Identify which cell holds the provided text, then report its [x, y] central coordinate. 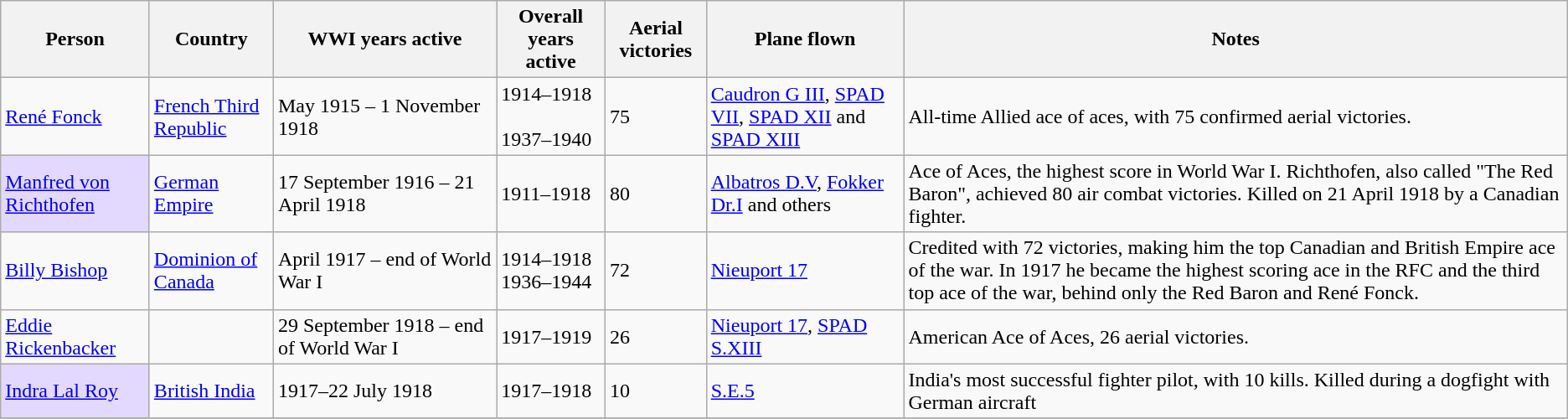
26 [657, 337]
April 1917 – end of World War I [384, 271]
75 [657, 116]
1917–22 July 1918 [384, 391]
Country [211, 39]
All-time Allied ace of aces, with 75 confirmed aerial victories. [1235, 116]
1911–1918 [551, 194]
Manfred von Richthofen [75, 194]
17 September 1916 – 21 April 1918 [384, 194]
Person [75, 39]
German Empire [211, 194]
Nieuport 17, SPAD S.XIII [805, 337]
Caudron G III, SPAD VII, SPAD XII and SPAD XIII [805, 116]
René Fonck [75, 116]
India's most successful fighter pilot, with 10 kills. Killed during a dogfight with German aircraft [1235, 391]
WWI years active [384, 39]
Albatros D.V, Fokker Dr.I and others [805, 194]
Nieuport 17 [805, 271]
Overall years active [551, 39]
1914–19181936–1944 [551, 271]
80 [657, 194]
French Third Republic [211, 116]
29 September 1918 – end of World War I [384, 337]
Eddie Rickenbacker [75, 337]
Dominion of Canada [211, 271]
Plane flown [805, 39]
Aerial victories [657, 39]
British India [211, 391]
72 [657, 271]
Notes [1235, 39]
1914–19181937–1940 [551, 116]
1917–1919 [551, 337]
1917–1918 [551, 391]
May 1915 – 1 November 1918 [384, 116]
Billy Bishop [75, 271]
S.E.5 [805, 391]
Indra Lal Roy [75, 391]
American Ace of Aces, 26 aerial victories. [1235, 337]
10 [657, 391]
